Locate the cell with the specified text and output its (x, y) center coordinate. 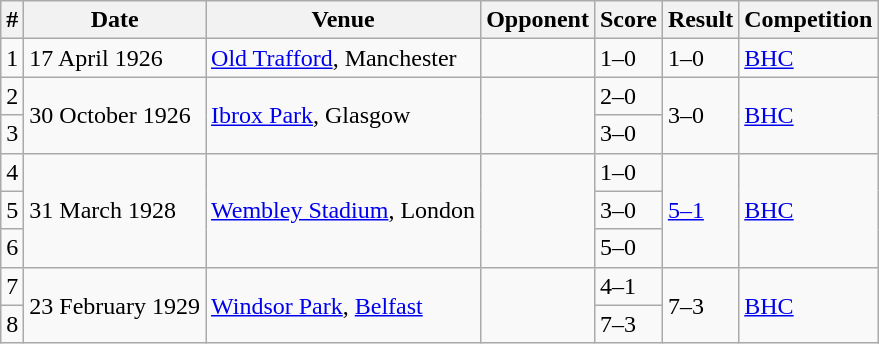
6 (12, 248)
1 (12, 58)
2–0 (628, 96)
Wembley Stadium, London (344, 210)
5 (12, 210)
4–1 (628, 286)
23 February 1929 (115, 305)
Date (115, 20)
Venue (344, 20)
31 March 1928 (115, 210)
Old Trafford, Manchester (344, 58)
30 October 1926 (115, 115)
Competition (808, 20)
17 April 1926 (115, 58)
4 (12, 172)
Result (700, 20)
3 (12, 134)
Windsor Park, Belfast (344, 305)
Score (628, 20)
5–0 (628, 248)
8 (12, 324)
Opponent (538, 20)
# (12, 20)
2 (12, 96)
7 (12, 286)
5–1 (700, 210)
Ibrox Park, Glasgow (344, 115)
